For the text-containing cell, return its midpoint in (X, Y) coordinate format. 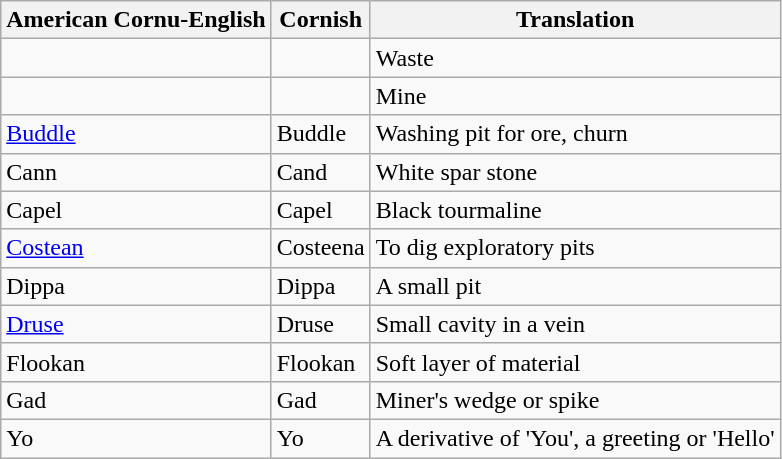
To dig exploratory pits (575, 248)
A small pit (575, 286)
Cand (320, 172)
Washing pit for ore, churn (575, 134)
White spar stone (575, 172)
Small cavity in a vein (575, 324)
Cann (136, 172)
Costeena (320, 248)
American Cornu-English (136, 20)
Soft layer of material (575, 362)
Cornish (320, 20)
Waste (575, 58)
Black tourmaline (575, 210)
Translation (575, 20)
Miner's wedge or spike (575, 400)
A derivative of 'You', a greeting or 'Hello' (575, 438)
Costean (136, 248)
Mine (575, 96)
